Capture the cell that displays the provided text and extract its (X, Y) central coordinate. 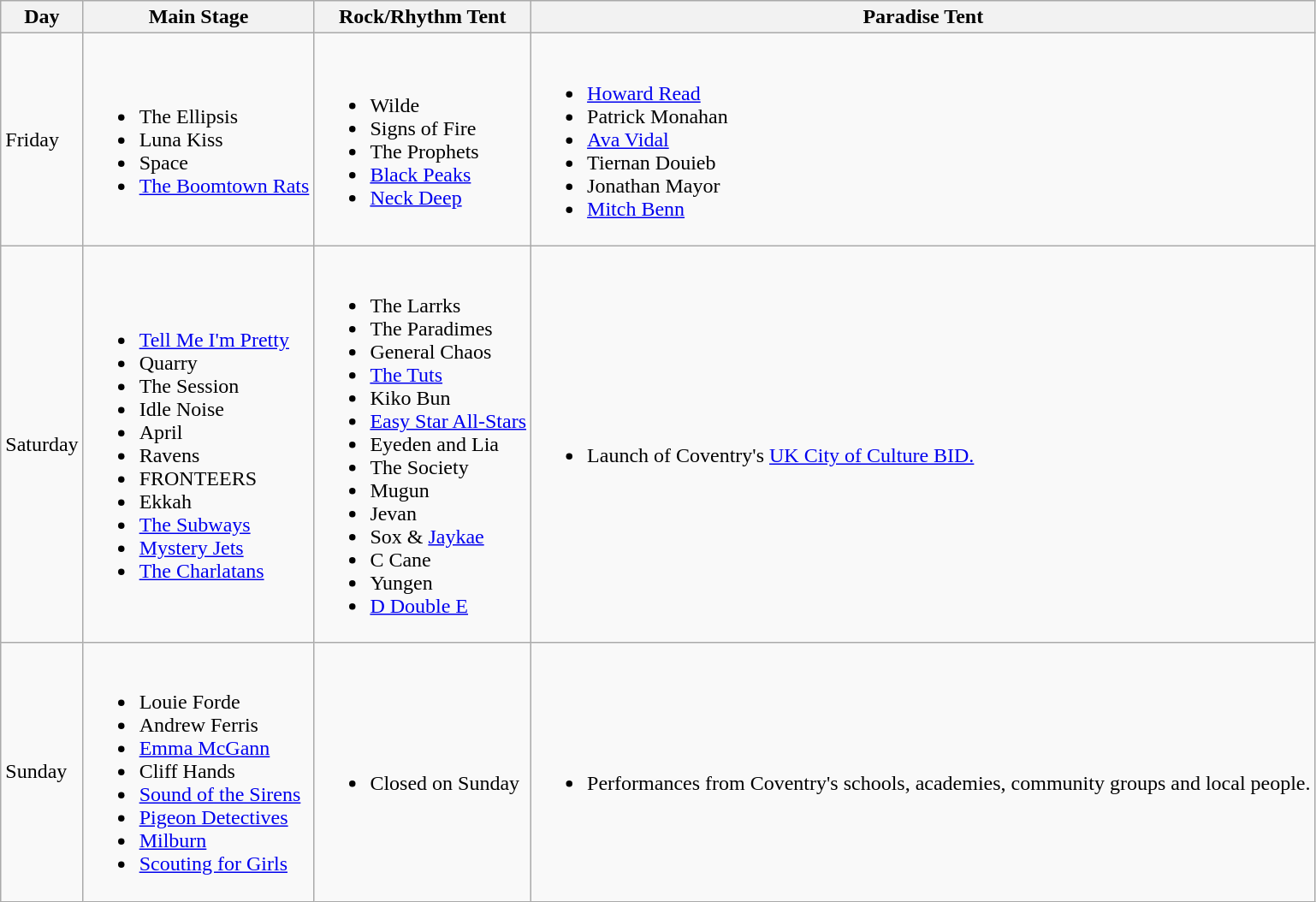
Main Stage (199, 17)
Paradise Tent (923, 17)
Closed on Sunday (423, 772)
Day (42, 17)
Howard ReadPatrick MonahanAva VidalTiernan DouiebJonathan MayorMitch Benn (923, 139)
Tell Me I'm PrettyQuarryThe SessionIdle NoiseAprilRavensFRONTEERSEkkahThe SubwaysMystery JetsThe Charlatans (199, 444)
Friday (42, 139)
Performances from Coventry's schools, academies, community groups and local people. (923, 772)
Louie FordeAndrew FerrisEmma McGannCliff HandsSound of the SirensPigeon DetectivesMilburnScouting for Girls (199, 772)
Sunday (42, 772)
Rock/Rhythm Tent (423, 17)
WildeSigns of FireThe ProphetsBlack PeaksNeck Deep (423, 139)
The EllipsisLuna KissSpaceThe Boomtown Rats (199, 139)
The LarrksThe ParadimesGeneral ChaosThe TutsKiko BunEasy Star All-StarsEyeden and LiaThe SocietyMugunJevanSox & JaykaeC CaneYungenD Double E (423, 444)
Saturday (42, 444)
Launch of Coventry's UK City of Culture BID. (923, 444)
